For the text-containing cell, return its midpoint in (x, y) coordinate format. 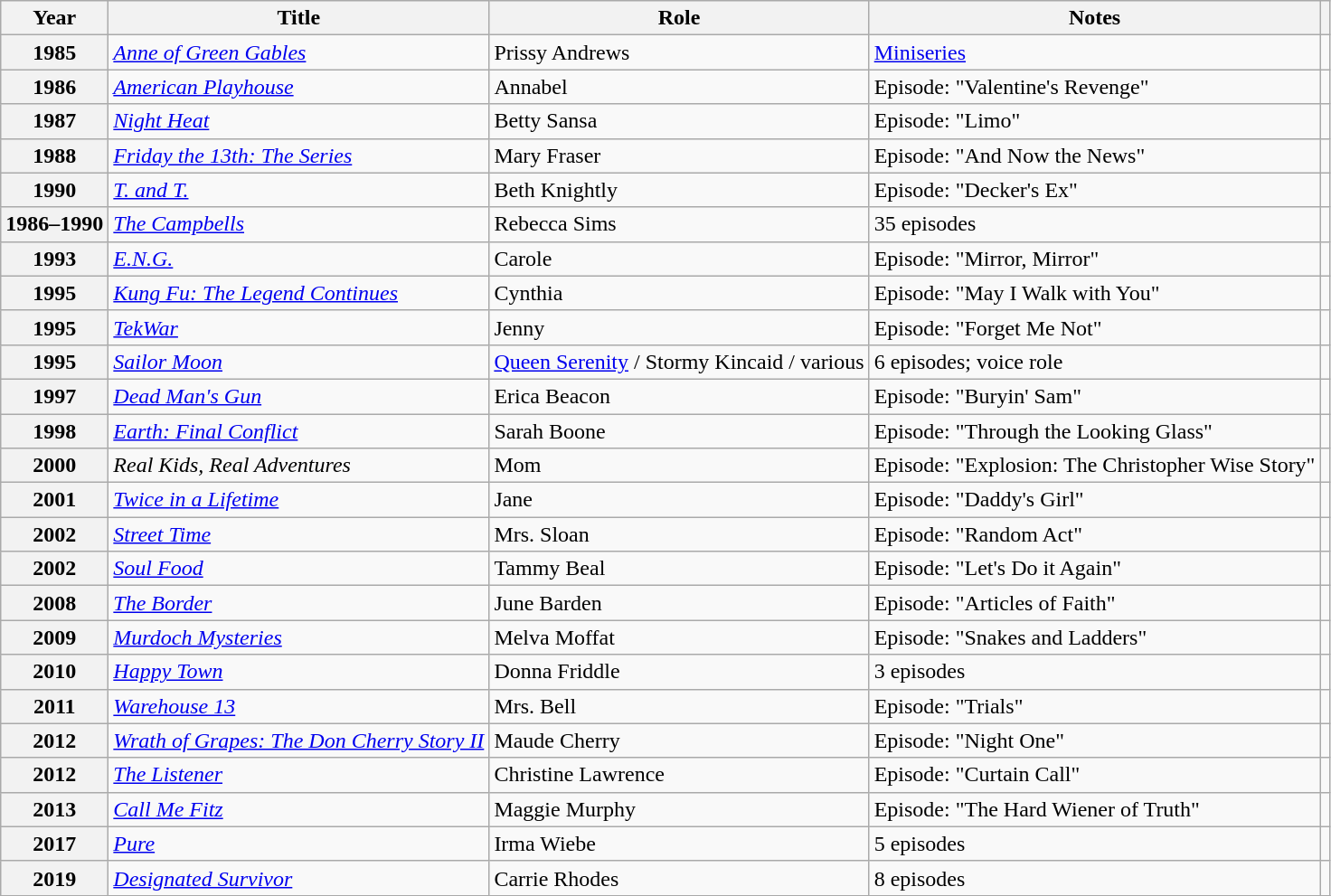
Murdoch Mysteries (298, 637)
Episode: "Daddy's Girl" (1094, 500)
2013 (54, 809)
Episode: "Let's Do it Again" (1094, 569)
2000 (54, 466)
Christine Lawrence (679, 775)
Episode: "Explosion: The Christopher Wise Story" (1094, 466)
Call Me Fitz (298, 809)
June Barden (679, 603)
2009 (54, 637)
Anne of Green Gables (298, 52)
The Listener (298, 775)
Jenny (679, 327)
2019 (54, 878)
Pure (298, 844)
Betty Sansa (679, 121)
Prissy Andrews (679, 52)
Happy Town (298, 672)
Notes (1094, 18)
1986–1990 (54, 224)
Sailor Moon (298, 362)
2008 (54, 603)
Designated Survivor (298, 878)
Melva Moffat (679, 637)
Year (54, 18)
Dead Man's Gun (298, 396)
Friday the 13th: The Series (298, 156)
Episode: "Decker's Ex" (1094, 190)
Episode: "Articles of Faith" (1094, 603)
Episode: "Snakes and Ladders" (1094, 637)
Episode: "Limo" (1094, 121)
Title (298, 18)
2010 (54, 672)
8 episodes (1094, 878)
Episode: "Through the Looking Glass" (1094, 431)
Mom (679, 466)
Earth: Final Conflict (298, 431)
2017 (54, 844)
35 episodes (1094, 224)
6 episodes; voice role (1094, 362)
Episode: "And Now the News" (1094, 156)
Carrie Rhodes (679, 878)
Episode: "Trials" (1094, 706)
Sarah Boone (679, 431)
1997 (54, 396)
Soul Food (298, 569)
Night Heat (298, 121)
1998 (54, 431)
Maude Cherry (679, 740)
Episode: "Curtain Call" (1094, 775)
T. and T. (298, 190)
Maggie Murphy (679, 809)
Episode: "May I Walk with You" (1094, 293)
American Playhouse (298, 87)
5 episodes (1094, 844)
Episode: "Forget Me Not" (1094, 327)
Episode: "Random Act" (1094, 534)
Donna Friddle (679, 672)
The Campbells (298, 224)
Irma Wiebe (679, 844)
Episode: "The Hard Wiener of Truth" (1094, 809)
Episode: "Mirror, Mirror" (1094, 259)
Cynthia (679, 293)
Tammy Beal (679, 569)
Jane (679, 500)
Episode: "Valentine's Revenge" (1094, 87)
Wrath of Grapes: The Don Cherry Story II (298, 740)
Carole (679, 259)
Role (679, 18)
1987 (54, 121)
Kung Fu: The Legend Continues (298, 293)
2001 (54, 500)
Warehouse 13 (298, 706)
Mary Fraser (679, 156)
Miniseries (1094, 52)
Beth Knightly (679, 190)
Twice in a Lifetime (298, 500)
Episode: "Night One" (1094, 740)
Real Kids, Real Adventures (298, 466)
E.N.G. (298, 259)
2011 (54, 706)
Mrs. Bell (679, 706)
Queen Serenity / Stormy Kincaid / various (679, 362)
1985 (54, 52)
Rebecca Sims (679, 224)
The Border (298, 603)
1988 (54, 156)
1990 (54, 190)
TekWar (298, 327)
Street Time (298, 534)
1993 (54, 259)
Episode: "Buryin' Sam" (1094, 396)
3 episodes (1094, 672)
Mrs. Sloan (679, 534)
1986 (54, 87)
Annabel (679, 87)
Erica Beacon (679, 396)
